Locate the cell with the specified text and output its (x, y) center coordinate. 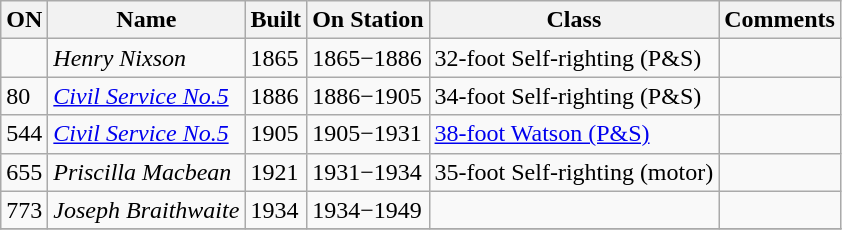
773 (24, 210)
ON (24, 20)
Henry Nixson (146, 58)
1865−1886 (368, 58)
1905−1931 (368, 134)
Comments (780, 20)
1931−1934 (368, 172)
Class (574, 20)
1886−1905 (368, 96)
Joseph Braithwaite (146, 210)
1905 (276, 134)
1921 (276, 172)
On Station (368, 20)
38-foot Watson (P&S) (574, 134)
1886 (276, 96)
34-foot Self-righting (P&S) (574, 96)
1865 (276, 58)
32-foot Self-righting (P&S) (574, 58)
1934 (276, 210)
544 (24, 134)
35-foot Self-righting (motor) (574, 172)
655 (24, 172)
1934−1949 (368, 210)
80 (24, 96)
Priscilla Macbean (146, 172)
Built (276, 20)
Name (146, 20)
